Extract the [x, y] coordinate from the center of the cell holding the provided text.  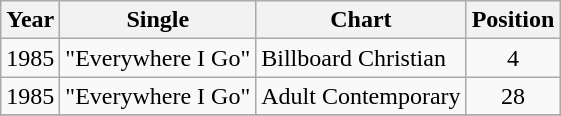
Single [158, 20]
28 [513, 96]
4 [513, 58]
Year [30, 20]
Adult Contemporary [361, 96]
Billboard Christian [361, 58]
Position [513, 20]
Chart [361, 20]
